Provide the (X, Y) coordinate of the cell's center where the given text is located.  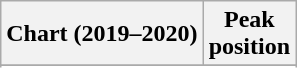
Chart (2019–2020) (102, 34)
Peakposition (249, 34)
